Search for the cell housing the specified text and yield its (x, y) center coordinate. 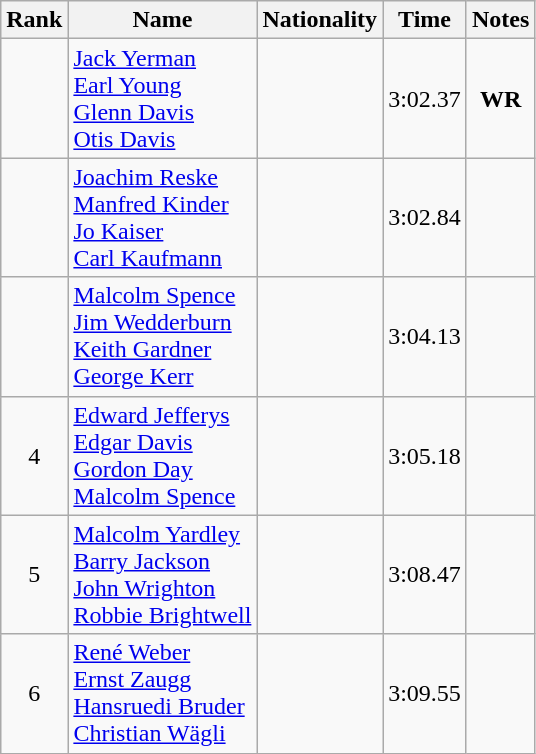
Jack YermanEarl YoungGlenn DavisOtis Davis (162, 98)
6 (34, 694)
Nationality (320, 20)
3:02.84 (425, 218)
3:05.18 (425, 456)
Notes (500, 20)
3:09.55 (425, 694)
3:02.37 (425, 98)
Edward JefferysEdgar DavisGordon DayMalcolm Spence (162, 456)
René WeberErnst ZauggHansruedi BruderChristian Wägli (162, 694)
Time (425, 20)
3:08.47 (425, 574)
Malcolm YardleyBarry JacksonJohn WrightonRobbie Brightwell (162, 574)
4 (34, 456)
Rank (34, 20)
WR (500, 98)
Name (162, 20)
3:04.13 (425, 336)
Joachim ReskeManfred KinderJo KaiserCarl Kaufmann (162, 218)
5 (34, 574)
Malcolm SpenceJim WedderburnKeith GardnerGeorge Kerr (162, 336)
